Return the (X, Y) coordinate for the center point of the cell that contains the specified text.  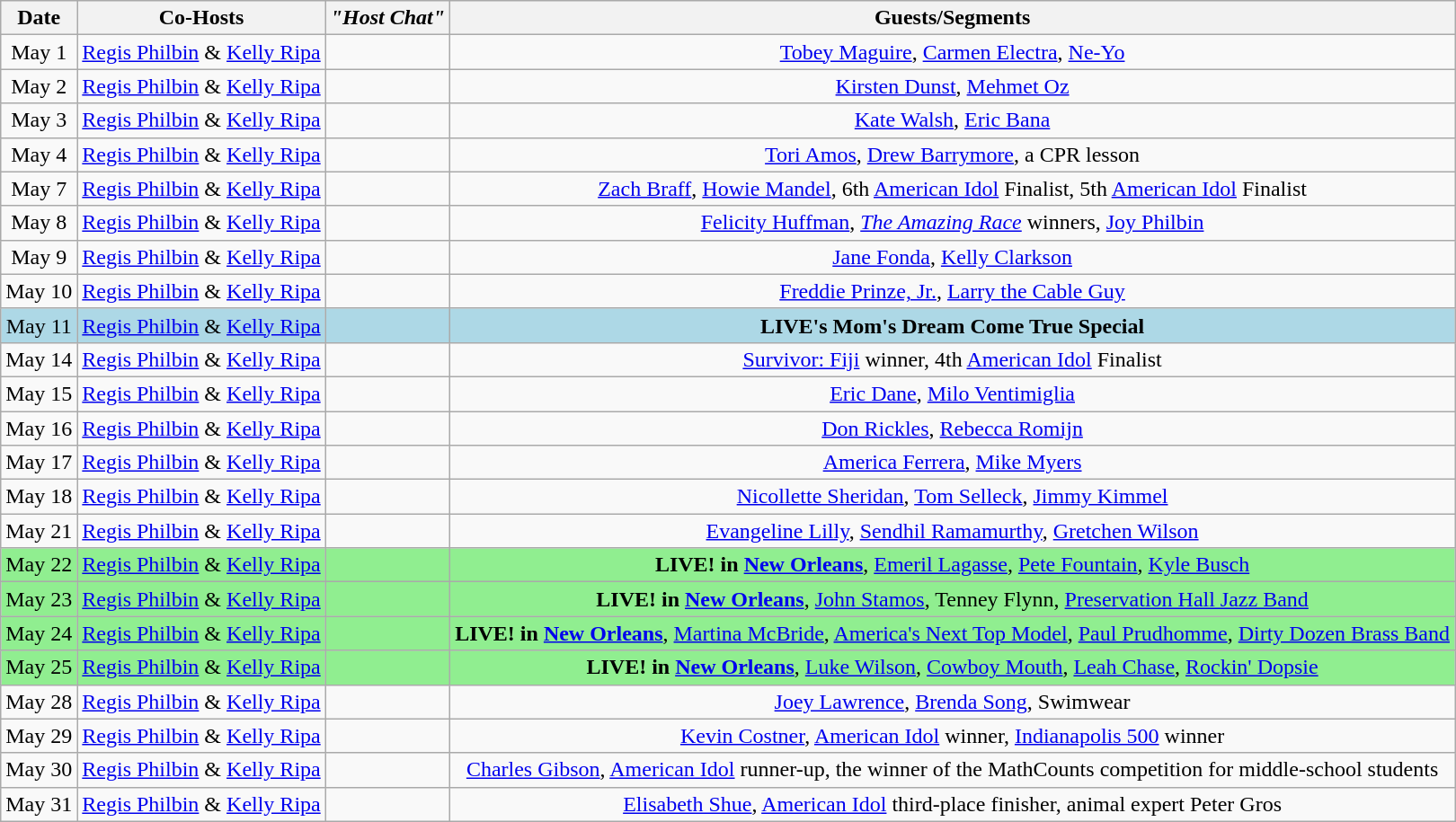
May 23 (40, 599)
May 28 (40, 702)
Date (40, 18)
Guests/Segments (953, 18)
Tori Amos, Drew Barrymore, a CPR lesson (953, 155)
Elisabeth Shue, American Idol third-place finisher, animal expert Peter Gros (953, 804)
LIVE's Mom's Dream Come True Special (953, 325)
Jane Fonda, Kelly Clarkson (953, 257)
America Ferrera, Mike Myers (953, 463)
Kevin Costner, American Idol winner, Indianapolis 500 winner (953, 736)
Co-Hosts (201, 18)
May 10 (40, 291)
May 16 (40, 429)
May 2 (40, 86)
Tobey Maguire, Carmen Electra, Ne-Yo (953, 52)
LIVE! in New Orleans, John Stamos, Tenney Flynn, Preservation Hall Jazz Band (953, 599)
May 21 (40, 531)
May 11 (40, 325)
Eric Dane, Milo Ventimiglia (953, 393)
Don Rickles, Rebecca Romijn (953, 429)
Joey Lawrence, Brenda Song, Swimwear (953, 702)
May 22 (40, 565)
May 8 (40, 223)
May 24 (40, 633)
LIVE! in New Orleans, Emeril Lagasse, Pete Fountain, Kyle Busch (953, 565)
May 3 (40, 120)
May 4 (40, 155)
"Host Chat" (387, 18)
LIVE! in New Orleans, Luke Wilson, Cowboy Mouth, Leah Chase, Rockin' Dopsie (953, 667)
Kirsten Dunst, Mehmet Oz (953, 86)
Evangeline Lilly, Sendhil Ramamurthy, Gretchen Wilson (953, 531)
May 1 (40, 52)
May 18 (40, 497)
Nicollette Sheridan, Tom Selleck, Jimmy Kimmel (953, 497)
LIVE! in New Orleans, Martina McBride, America's Next Top Model, Paul Prudhomme, Dirty Dozen Brass Band (953, 633)
May 30 (40, 770)
May 15 (40, 393)
Kate Walsh, Eric Bana (953, 120)
May 9 (40, 257)
Felicity Huffman, The Amazing Race winners, Joy Philbin (953, 223)
Charles Gibson, American Idol runner-up, the winner of the MathCounts competition for middle-school students (953, 770)
May 14 (40, 359)
May 7 (40, 189)
Survivor: Fiji winner, 4th American Idol Finalist (953, 359)
May 25 (40, 667)
May 31 (40, 804)
Zach Braff, Howie Mandel, 6th American Idol Finalist, 5th American Idol Finalist (953, 189)
May 29 (40, 736)
Freddie Prinze, Jr., Larry the Cable Guy (953, 291)
May 17 (40, 463)
